Extract the (X, Y) coordinate from the center of the cell holding the provided text.  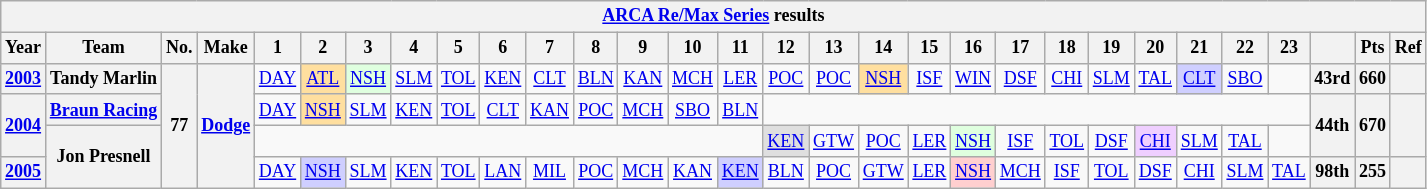
2003 (24, 78)
15 (930, 48)
2005 (24, 172)
18 (1066, 48)
Make (226, 48)
WIN (974, 78)
Jon Presnell (103, 156)
255 (1373, 172)
Ref (1408, 48)
660 (1373, 78)
670 (1373, 125)
ARCA Re/Max Series results (714, 16)
ATL (324, 78)
6 (503, 48)
4 (414, 48)
Dodge (226, 126)
20 (1155, 48)
77 (180, 126)
Pts (1373, 48)
43rd (1332, 78)
14 (883, 48)
22 (1245, 48)
1 (277, 48)
98th (1332, 172)
8 (596, 48)
44th (1332, 125)
11 (740, 48)
MIL (550, 172)
19 (1111, 48)
Team (103, 48)
12 (786, 48)
Tandy Marlin (103, 78)
16 (974, 48)
3 (368, 48)
23 (1289, 48)
Year (24, 48)
13 (834, 48)
10 (693, 48)
17 (1020, 48)
Braun Racing (103, 110)
21 (1199, 48)
7 (550, 48)
2004 (24, 125)
No. (180, 48)
LAN (503, 172)
9 (643, 48)
2 (324, 48)
5 (458, 48)
